Provide the (x, y) coordinate of the cell's center where the given text is located.  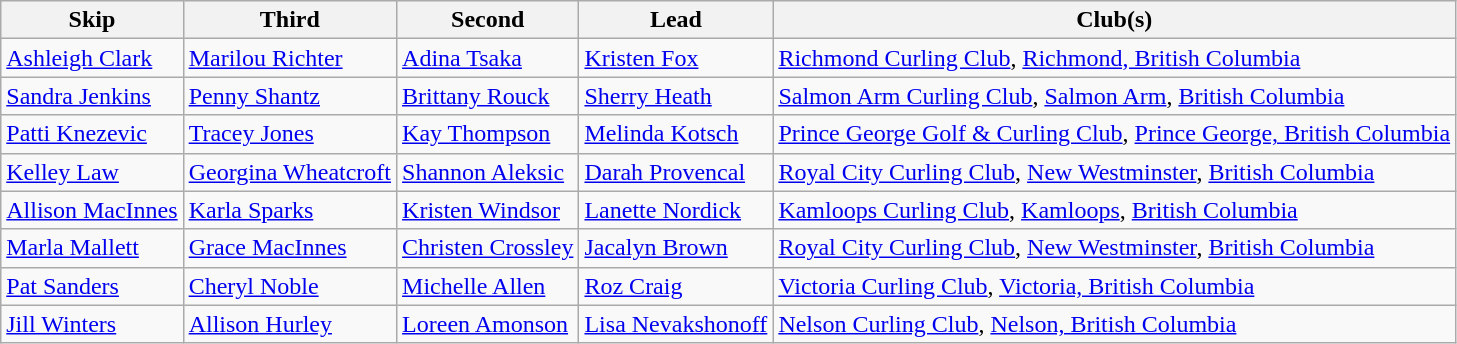
Jill Winters (92, 324)
Pat Sanders (92, 286)
Penny Shantz (290, 96)
Salmon Arm Curling Club, Salmon Arm, British Columbia (1114, 96)
Lisa Nevakshonoff (676, 324)
Sherry Heath (676, 96)
Prince George Golf & Curling Club, Prince George, British Columbia (1114, 134)
Tracey Jones (290, 134)
Karla Sparks (290, 210)
Second (488, 20)
Kelley Law (92, 172)
Victoria Curling Club, Victoria, British Columbia (1114, 286)
Marilou Richter (290, 58)
Allison Hurley (290, 324)
Sandra Jenkins (92, 96)
Marla Mallett (92, 248)
Patti Knezevic (92, 134)
Nelson Curling Club, Nelson, British Columbia (1114, 324)
Kristen Windsor (488, 210)
Shannon Aleksic (488, 172)
Third (290, 20)
Michelle Allen (488, 286)
Club(s) (1114, 20)
Kamloops Curling Club, Kamloops, British Columbia (1114, 210)
Kay Thompson (488, 134)
Roz Craig (676, 286)
Loreen Amonson (488, 324)
Darah Provencal (676, 172)
Skip (92, 20)
Grace MacInnes (290, 248)
Melinda Kotsch (676, 134)
Adina Tsaka (488, 58)
Christen Crossley (488, 248)
Georgina Wheatcroft (290, 172)
Brittany Rouck (488, 96)
Kristen Fox (676, 58)
Richmond Curling Club, Richmond, British Columbia (1114, 58)
Allison MacInnes (92, 210)
Jacalyn Brown (676, 248)
Cheryl Noble (290, 286)
Lanette Nordick (676, 210)
Ashleigh Clark (92, 58)
Lead (676, 20)
